Pinpoint the cell where the given text exists, returning its [x, y] midpoint coordinate. 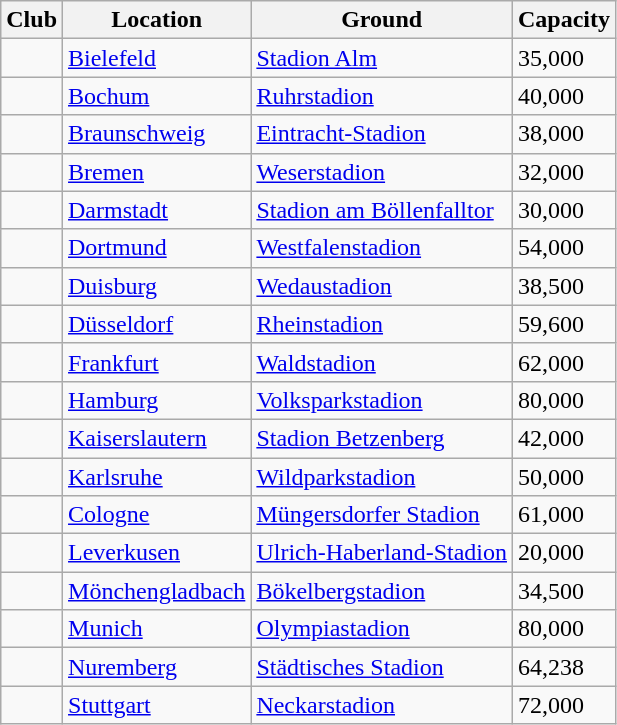
Leverkusen [157, 553]
Rheinstadion [382, 324]
Stadion am Böllenfalltor [382, 210]
Duisburg [157, 286]
Städtisches Stadion [382, 667]
40,000 [564, 96]
Munich [157, 629]
50,000 [564, 477]
Bökelbergstadion [382, 591]
Hamburg [157, 400]
Kaiserslautern [157, 438]
Wildparkstadion [382, 477]
Ground [382, 20]
Karlsruhe [157, 477]
Location [157, 20]
Bremen [157, 172]
38,000 [564, 134]
62,000 [564, 362]
Darmstadt [157, 210]
Mönchengladbach [157, 591]
Braunschweig [157, 134]
Frankfurt [157, 362]
Weserstadion [382, 172]
Bielefeld [157, 58]
61,000 [564, 515]
30,000 [564, 210]
20,000 [564, 553]
59,600 [564, 324]
Capacity [564, 20]
Bochum [157, 96]
38,500 [564, 286]
Westfalenstadion [382, 248]
34,500 [564, 591]
Müngersdorfer Stadion [382, 515]
Dortmund [157, 248]
64,238 [564, 667]
Ulrich-Haberland-Stadion [382, 553]
32,000 [564, 172]
Düsseldorf [157, 324]
Neckarstadion [382, 705]
Olympiastadion [382, 629]
Eintracht-Stadion [382, 134]
Stadion Betzenberg [382, 438]
35,000 [564, 58]
Stuttgart [157, 705]
Nuremberg [157, 667]
42,000 [564, 438]
Waldstadion [382, 362]
Volksparkstadion [382, 400]
Wedaustadion [382, 286]
Ruhrstadion [382, 96]
Stadion Alm [382, 58]
Club [32, 20]
72,000 [564, 705]
54,000 [564, 248]
Cologne [157, 515]
